Provide the [x, y] coordinate of the cell's center where the given text is located.  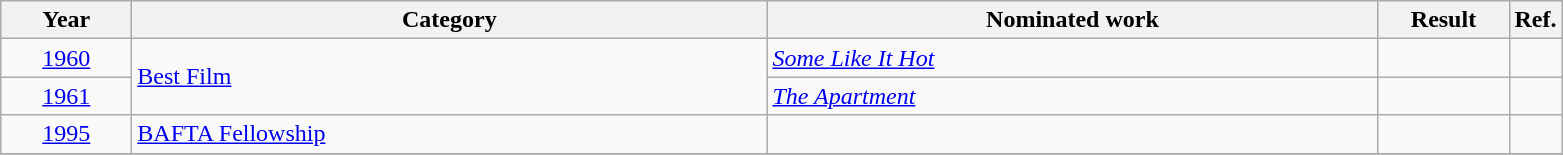
Some Like It Hot [1072, 58]
1995 [66, 134]
1960 [66, 58]
The Apartment [1072, 96]
BAFTA Fellowship [450, 134]
Best Film [450, 77]
Year [66, 20]
Ref. [1536, 20]
Category [450, 20]
1961 [66, 96]
Result [1444, 20]
Nominated work [1072, 20]
